Extract the (x, y) coordinate from the center of the cell holding the provided text.  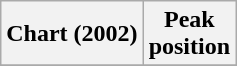
Peakposition (189, 34)
Chart (2002) (72, 34)
